Extract the (X, Y) coordinate from the center of the cell holding the provided text.  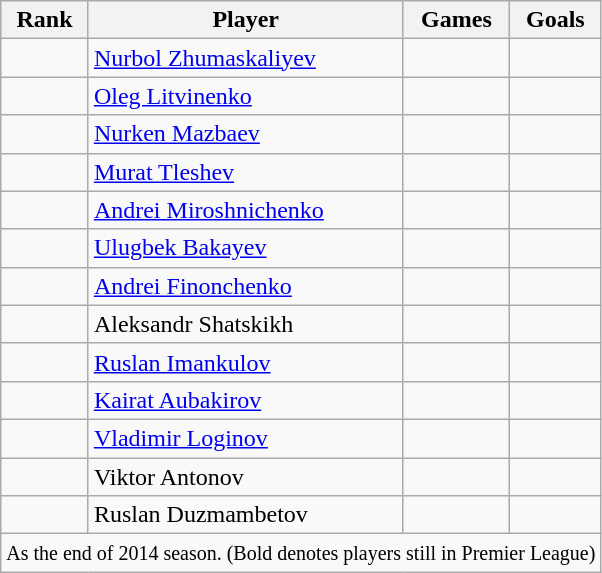
Andrei Miroshnichenko (246, 210)
Ruslan Duzmambetov (246, 515)
Goals (556, 20)
Rank (45, 20)
Nurken Mazbaev (246, 134)
Vladimir Loginov (246, 438)
Aleksandr Shatskikh (246, 324)
Ulugbek Bakayev (246, 248)
Nurbol Zhumaskaliyev (246, 58)
Kairat Aubakirov (246, 400)
As the end of 2014 season. (Bold denotes players still in Premier League) (301, 553)
Viktor Antonov (246, 477)
Player (246, 20)
Ruslan Imankulov (246, 362)
Oleg Litvinenko (246, 96)
Games (456, 20)
Andrei Finonchenko (246, 286)
Murat Tleshev (246, 172)
